Search for the cell housing the specified text and yield its (X, Y) center coordinate. 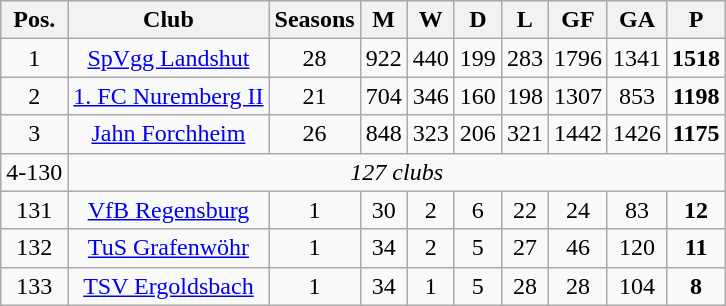
1796 (578, 58)
11 (696, 248)
321 (524, 134)
127 clubs (397, 172)
1426 (636, 134)
TSV Ergoldsbach (168, 286)
120 (636, 248)
1307 (578, 96)
132 (34, 248)
1198 (696, 96)
853 (636, 96)
922 (384, 58)
Jahn Forchheim (168, 134)
L (524, 20)
1175 (696, 134)
21 (314, 96)
1. FC Nuremberg II (168, 96)
22 (524, 210)
Seasons (314, 20)
12 (696, 210)
8 (696, 286)
104 (636, 286)
160 (478, 96)
1341 (636, 58)
SpVgg Landshut (168, 58)
3 (34, 134)
W (430, 20)
Club (168, 20)
P (696, 20)
206 (478, 134)
323 (430, 134)
346 (430, 96)
6 (478, 210)
D (478, 20)
283 (524, 58)
27 (524, 248)
24 (578, 210)
131 (34, 210)
199 (478, 58)
GA (636, 20)
M (384, 20)
440 (430, 58)
GF (578, 20)
848 (384, 134)
198 (524, 96)
4-130 (34, 172)
1442 (578, 134)
Pos. (34, 20)
46 (578, 248)
TuS Grafenwöhr (168, 248)
30 (384, 210)
1518 (696, 58)
83 (636, 210)
VfB Regensburg (168, 210)
133 (34, 286)
704 (384, 96)
26 (314, 134)
